Pinpoint the cell where the given text exists, returning its [x, y] midpoint coordinate. 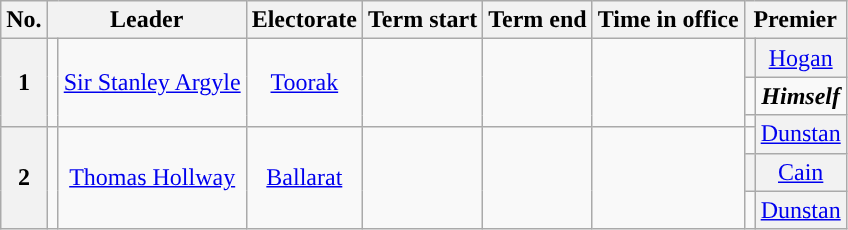
Leader [146, 20]
Premier [795, 20]
Himself [800, 96]
No. [24, 20]
Electorate [304, 20]
Sir Stanley Argyle [152, 82]
Cain [800, 172]
Thomas Hollway [152, 178]
Term start [423, 20]
2 [24, 178]
Toorak [304, 82]
1 [24, 82]
Time in office [668, 20]
Ballarat [304, 178]
Term end [538, 20]
Hogan [800, 58]
